Determine the (X, Y) coordinate at the center of the cell enclosing the given text.  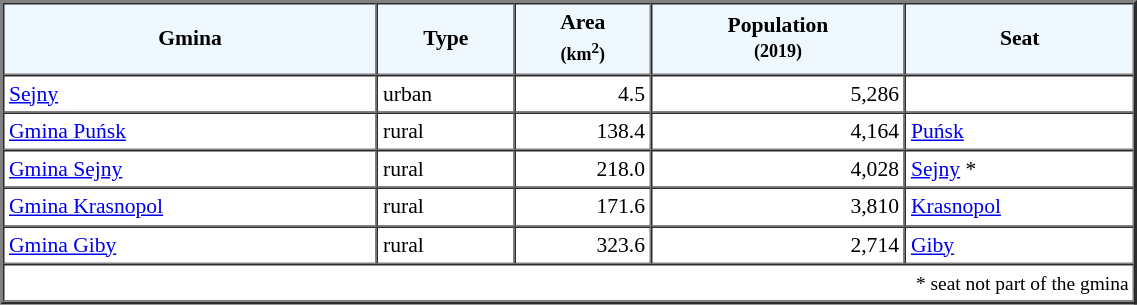
5,286 (778, 93)
Gmina Krasnopol (190, 207)
Gmina (190, 38)
323.6 (583, 245)
Area(km2) (583, 38)
Gmina Sejny (190, 169)
Population(2019) (778, 38)
Seat (1020, 38)
171.6 (583, 207)
Giby (1020, 245)
Sejny (190, 93)
urban (446, 93)
4,028 (778, 169)
* seat not part of the gmina (569, 283)
2,714 (778, 245)
138.4 (583, 131)
3,810 (778, 207)
218.0 (583, 169)
Gmina Giby (190, 245)
Type (446, 38)
Sejny * (1020, 169)
Krasnopol (1020, 207)
Gmina Puńsk (190, 131)
4.5 (583, 93)
4,164 (778, 131)
Puńsk (1020, 131)
